Identify which cell holds the provided text, then report its [x, y] central coordinate. 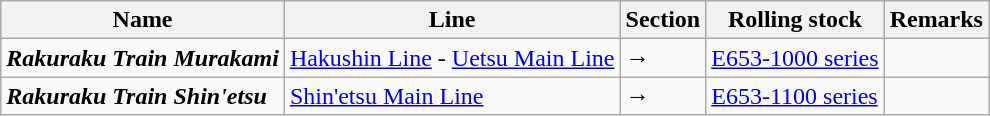
Rakuraku Train Murakami [143, 58]
Remarks [936, 20]
Section [663, 20]
E653-1000 series [795, 58]
Rolling stock [795, 20]
Hakushin Line - Uetsu Main Line [452, 58]
Shin'etsu Main Line [452, 96]
Line [452, 20]
Rakuraku Train Shin'etsu [143, 96]
E653-1100 series [795, 96]
Name [143, 20]
